From the cell containing the given text, extract its center point as [X, Y] coordinate. 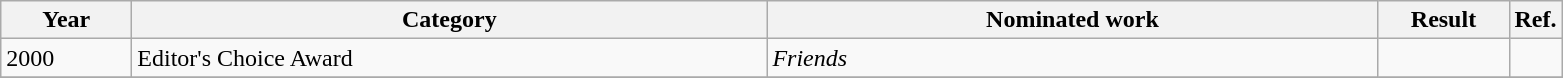
Ref. [1536, 20]
2000 [66, 58]
Editor's Choice Award [450, 58]
Nominated work [1072, 20]
Category [450, 20]
Friends [1072, 58]
Result [1444, 20]
Year [66, 20]
